Identify which cell holds the provided text, then report its [X, Y] central coordinate. 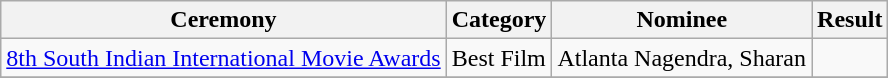
Category [499, 20]
Ceremony [224, 20]
Atlanta Nagendra, Sharan [682, 58]
8th South Indian International Movie Awards [224, 58]
Nominee [682, 20]
Best Film [499, 58]
Result [850, 20]
